Provide the [x, y] coordinate of the cell's center where the given text is located.  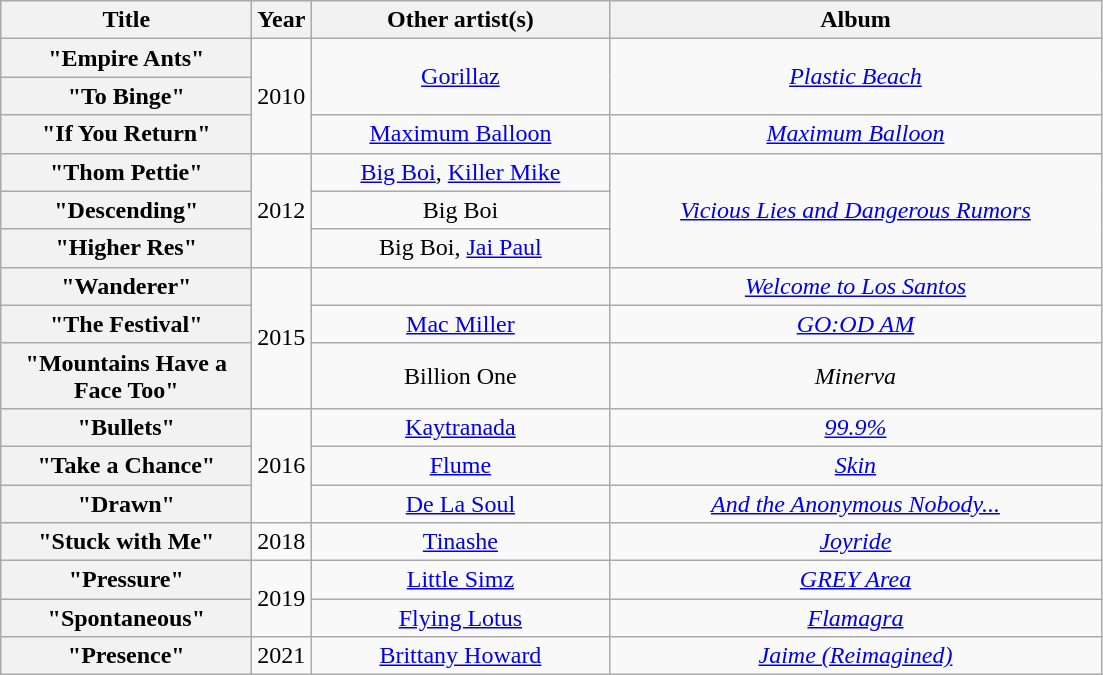
Big Boi, Killer Mike [460, 172]
"Bullets" [126, 427]
Year [282, 20]
Flume [460, 465]
"To Binge" [126, 96]
Mac Miller [460, 324]
Gorillaz [460, 77]
Vicious Lies and Dangerous Rumors [856, 210]
2018 [282, 542]
Welcome to Los Santos [856, 286]
2015 [282, 338]
Plastic Beach [856, 77]
Flying Lotus [460, 618]
2016 [282, 465]
"Thom Pettie" [126, 172]
Billion One [460, 376]
2012 [282, 210]
2019 [282, 599]
Tinashe [460, 542]
De La Soul [460, 503]
"Drawn" [126, 503]
Flamagra [856, 618]
Album [856, 20]
And the Anonymous Nobody... [856, 503]
Skin [856, 465]
Little Simz [460, 580]
"Take a Chance" [126, 465]
Joyride [856, 542]
"Higher Res" [126, 248]
"Presence" [126, 656]
"Stuck with Me" [126, 542]
Minerva [856, 376]
"Descending" [126, 210]
Title [126, 20]
"If You Return" [126, 134]
2010 [282, 96]
"Spontaneous" [126, 618]
"Mountains Have a Face Too" [126, 376]
Jaime (Reimagined) [856, 656]
"Empire Ants" [126, 58]
Brittany Howard [460, 656]
2021 [282, 656]
"The Festival" [126, 324]
Kaytranada [460, 427]
Other artist(s) [460, 20]
GO:OD AM [856, 324]
"Wanderer" [126, 286]
GREY Area [856, 580]
Big Boi [460, 210]
99.9% [856, 427]
"Pressure" [126, 580]
Big Boi, Jai Paul [460, 248]
